Return the (x, y) coordinate for the center point of the cell that contains the specified text.  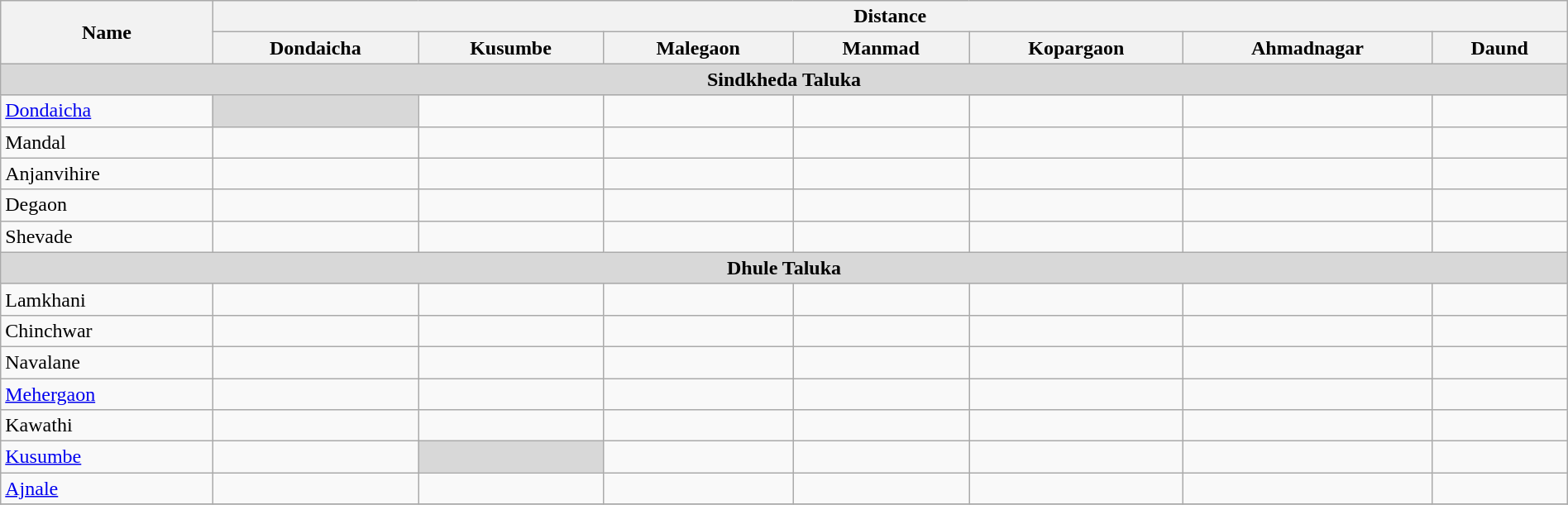
Kawathi (107, 426)
Mehergaon (107, 394)
Distance (890, 17)
Daund (1499, 48)
Sindkheda Taluka (784, 79)
Ahmadnagar (1307, 48)
Degaon (107, 205)
Ajnale (107, 488)
Shevade (107, 236)
Manmad (882, 48)
Dhule Taluka (784, 268)
Mandal (107, 142)
Lamkhani (107, 299)
Name (107, 32)
Kopargaon (1077, 48)
Navalane (107, 362)
Malegaon (698, 48)
Chinchwar (107, 331)
Anjanvihire (107, 174)
